Capture the cell that displays the provided text and extract its (X, Y) central coordinate. 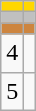
5 (12, 91)
4 (12, 53)
